Detect which cell encompasses the target text, then output its [x, y] center coordinate. 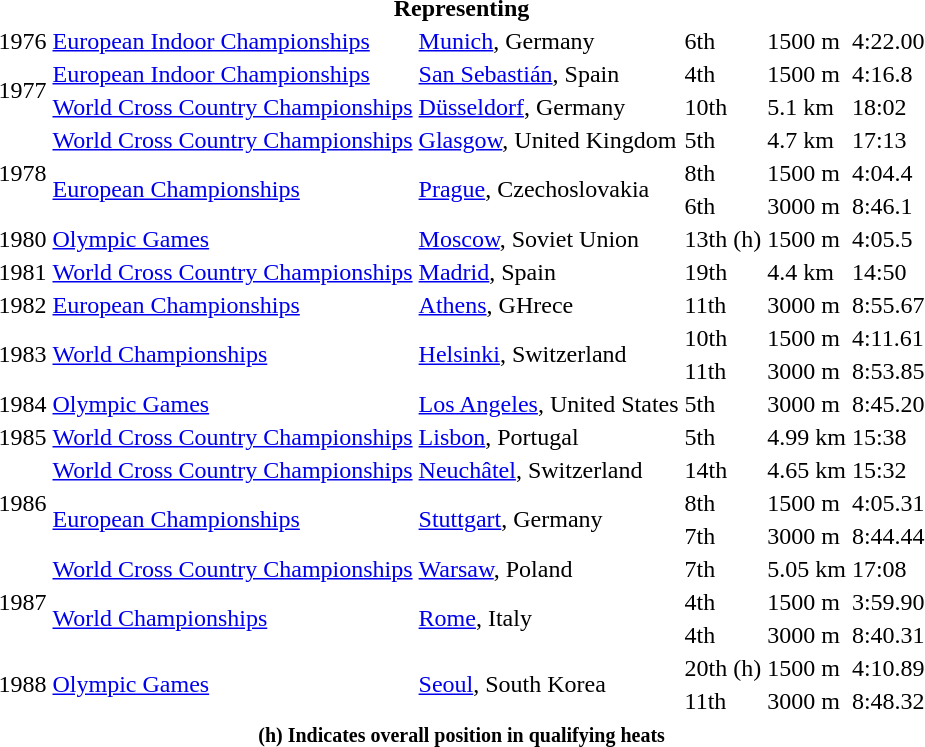
Rome, Italy [548, 618]
Neuchâtel, Switzerland [548, 470]
4.99 km [807, 437]
Seoul, South Korea [548, 684]
Glasgow, United Kingdom [548, 140]
5.05 km [807, 569]
Munich, Germany [548, 41]
Lisbon, Portugal [548, 437]
Warsaw, Poland [548, 569]
Madrid, Spain [548, 272]
Prague, Czechoslovakia [548, 190]
5.1 km [807, 107]
4.65 km [807, 470]
19th [723, 272]
4.7 km [807, 140]
Düsseldorf, Germany [548, 107]
Moscow, Soviet Union [548, 239]
14th [723, 470]
Athens, GHrece [548, 305]
Stuttgart, Germany [548, 520]
13th (h) [723, 239]
San Sebastián, Spain [548, 74]
Helsinki, Switzerland [548, 354]
4.4 km [807, 272]
20th (h) [723, 668]
Los Angeles, United States [548, 404]
